Detect which cell encompasses the target text, then output its (x, y) center coordinate. 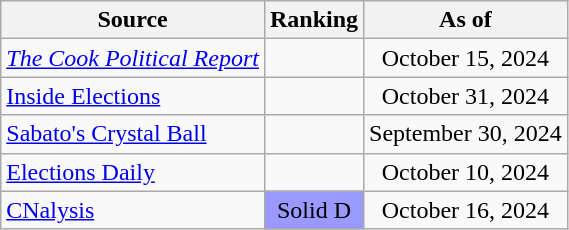
As of (466, 20)
Inside Elections (133, 96)
October 15, 2024 (466, 58)
Source (133, 20)
Sabato's Crystal Ball (133, 134)
The Cook Political Report (133, 58)
October 10, 2024 (466, 172)
October 31, 2024 (466, 96)
Ranking (314, 20)
CNalysis (133, 210)
October 16, 2024 (466, 210)
Solid D (314, 210)
September 30, 2024 (466, 134)
Elections Daily (133, 172)
